Scan for the cell matching the given text and deliver its [x, y] coordinate at center. 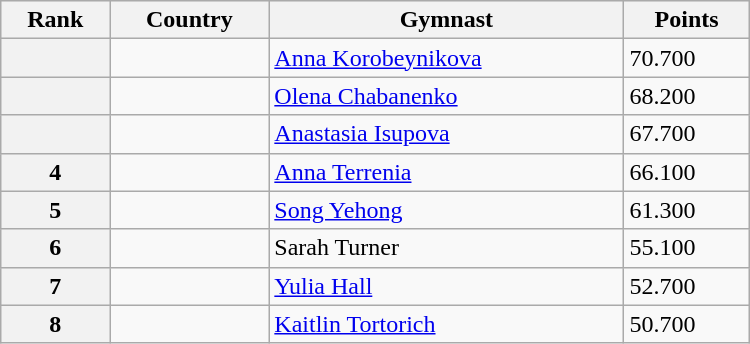
Anna Terrenia [446, 172]
8 [56, 324]
61.300 [686, 210]
68.200 [686, 96]
5 [56, 210]
Rank [56, 20]
Anna Korobeynikova [446, 58]
Yulia Hall [446, 286]
Song Yehong [446, 210]
7 [56, 286]
Gymnast [446, 20]
6 [56, 248]
Sarah Turner [446, 248]
50.700 [686, 324]
Kaitlin Tortorich [446, 324]
Anastasia Isupova [446, 134]
67.700 [686, 134]
70.700 [686, 58]
Points [686, 20]
Country [190, 20]
4 [56, 172]
Olena Chabanenko [446, 96]
55.100 [686, 248]
52.700 [686, 286]
66.100 [686, 172]
